Find where the given text appears and provide that cell's center as [X, Y] coordinate. 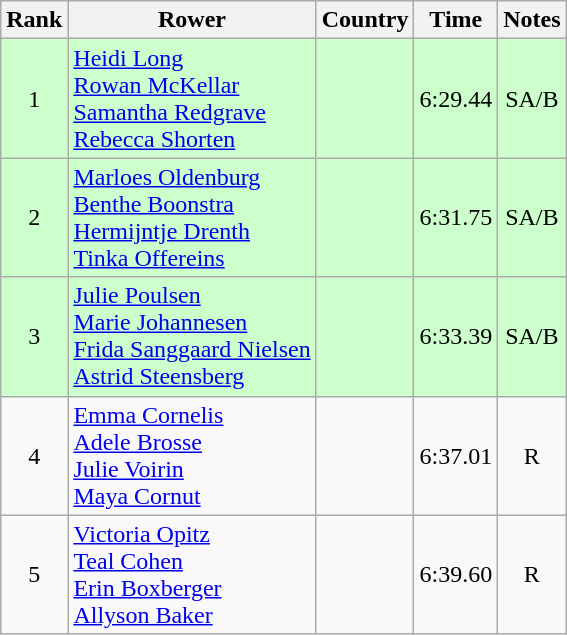
Marloes OldenburgBenthe BoonstraHermijntje DrenthTinka Offereins [192, 218]
6:29.44 [456, 98]
6:37.01 [456, 456]
1 [34, 98]
5 [34, 574]
Emma CornelisAdele BrosseJulie VoirinMaya Cornut [192, 456]
6:31.75 [456, 218]
Rower [192, 20]
Heidi LongRowan McKellarSamantha RedgraveRebecca Shorten [192, 98]
Julie PoulsenMarie JohannesenFrida Sanggaard NielsenAstrid Steensberg [192, 336]
Victoria OpitzTeal CohenErin BoxbergerAllyson Baker [192, 574]
Time [456, 20]
3 [34, 336]
Country [365, 20]
4 [34, 456]
2 [34, 218]
Notes [532, 20]
Rank [34, 20]
6:39.60 [456, 574]
6:33.39 [456, 336]
